Search for the cell housing the specified text and yield its [x, y] center coordinate. 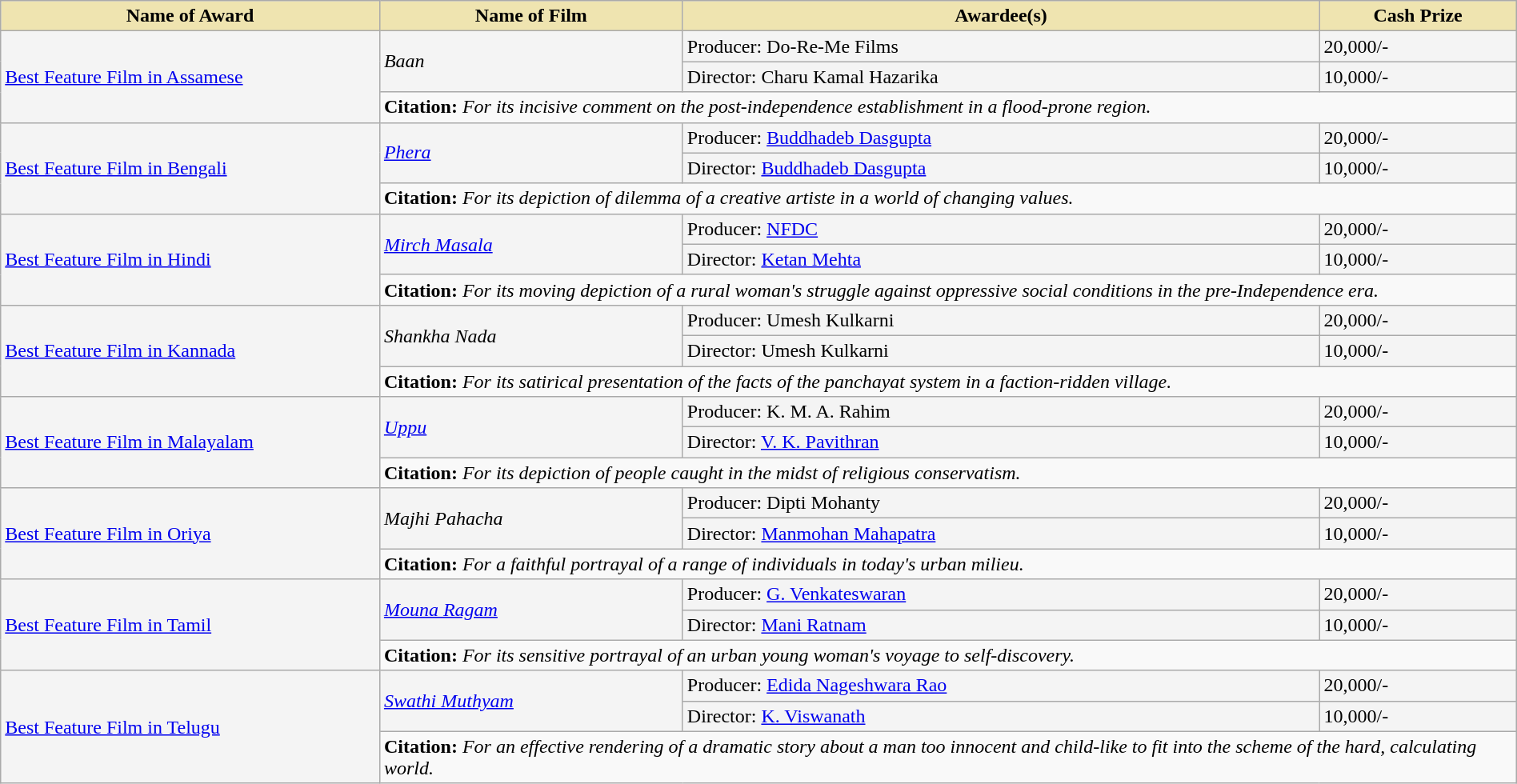
Best Feature Film in Malayalam [190, 442]
Awardee(s) [1001, 16]
Best Feature Film in Telugu [190, 726]
Producer: Edida Nageshwara Rao [1001, 686]
Baan [531, 62]
Name of Award [190, 16]
Mouna Ragam [531, 610]
Producer: Do-Re-Me Films [1001, 46]
Citation: For its depiction of people caught in the midst of religious conservatism. [947, 473]
Mirch Masala [531, 244]
Producer: K. M. A. Rahim [1001, 412]
Director: K. Viswanath [1001, 716]
Director: Ketan Mehta [1001, 259]
Citation: For its moving depiction of a rural woman's struggle against oppressive social conditions in the pre-Independence era. [947, 290]
Best Feature Film in Tamil [190, 625]
Director: Charu Kamal Hazarika [1001, 77]
Director: Mani Ratnam [1001, 625]
Swathi Muthyam [531, 701]
Producer: Umesh Kulkarni [1001, 320]
Citation: For its sensitive portrayal of an urban young woman's voyage to self-discovery. [947, 655]
Producer: NFDC [1001, 229]
Best Feature Film in Bengali [190, 168]
Producer: Buddhadeb Dasgupta [1001, 138]
Citation: For its satirical presentation of the facts of the panchayat system in a faction-ridden village. [947, 382]
Best Feature Film in Oriya [190, 534]
Producer: G. Venkateswaran [1001, 594]
Phera [531, 153]
Director: Umesh Kulkarni [1001, 350]
Majhi Pahacha [531, 518]
Best Feature Film in Kannada [190, 350]
Uppu [531, 427]
Best Feature Film in Hindi [190, 259]
Citation: For its incisive comment on the post-independence establishment in a flood-prone region. [947, 107]
Director: Buddhadeb Dasgupta [1001, 168]
Name of Film [531, 16]
Director: Manmohan Mahapatra [1001, 534]
Shankha Nada [531, 335]
Director: V. K. Pavithran [1001, 442]
Citation: For its depiction of dilemma of a creative artiste in a world of changing values. [947, 198]
Producer: Dipti Mohanty [1001, 503]
Cash Prize [1418, 16]
Best Feature Film in Assamese [190, 77]
Citation: For a faithful portrayal of a range of individuals in today's urban milieu. [947, 564]
